Pinpoint the cell where the given text exists, returning its [x, y] midpoint coordinate. 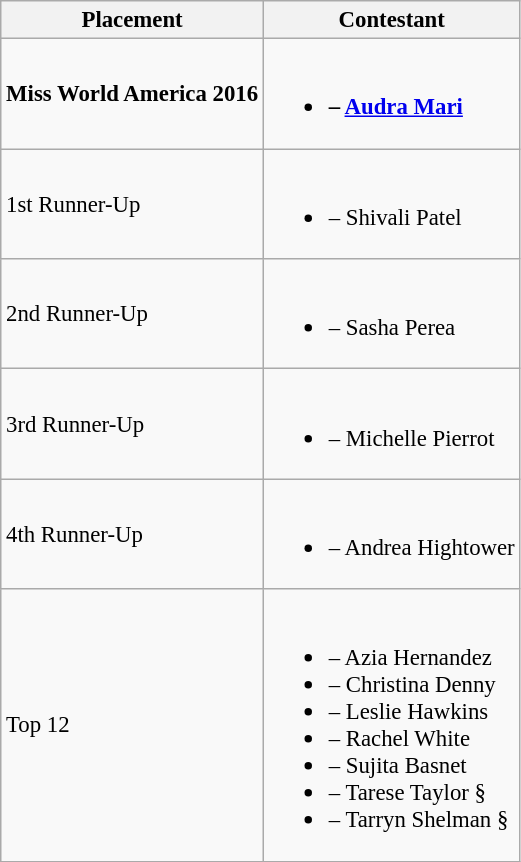
Placement [132, 20]
– Sasha Perea [392, 314]
– Azia Hernandez – Christina Denny – Leslie Hawkins – Rachel White – Sujita Basnet – Tarese Taylor § – Tarryn Shelman § [392, 725]
– Audra Mari [392, 94]
1st Runner-Up [132, 204]
4th Runner-Up [132, 534]
– Andrea Hightower [392, 534]
– Michelle Pierrot [392, 424]
3rd Runner-Up [132, 424]
– Shivali Patel [392, 204]
Contestant [392, 20]
2nd Runner-Up [132, 314]
Miss World America 2016 [132, 94]
Top 12 [132, 725]
